Capture the cell that displays the provided text and extract its [X, Y] central coordinate. 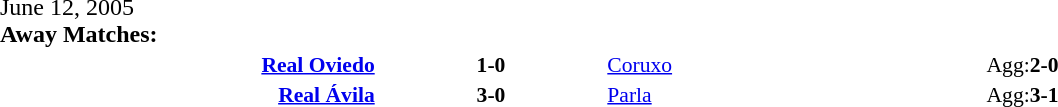
Coruxo [795, 64]
1-0 [492, 64]
